Detect which cell encompasses the target text, then output its (x, y) center coordinate. 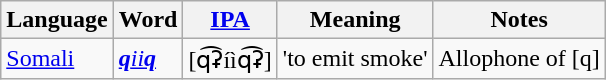
Meaning (355, 20)
qiiq (148, 59)
IPA (230, 20)
Somali (57, 59)
Allophone of [q] (519, 59)
'to emit smoke' (355, 59)
[q͡ʡíìq͡ʡ] (230, 59)
Word (148, 20)
Language (57, 20)
Notes (519, 20)
